Extract the (x, y) coordinate from the center of the cell holding the provided text.  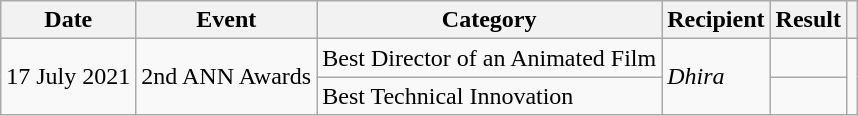
Recipient (716, 20)
Category (490, 20)
Date (68, 20)
Best Technical Innovation (490, 96)
Event (226, 20)
2nd ANN Awards (226, 77)
Result (808, 20)
Dhira (716, 77)
17 July 2021 (68, 77)
Best Director of an Animated Film (490, 58)
